Detect which cell encompasses the target text, then output its (X, Y) center coordinate. 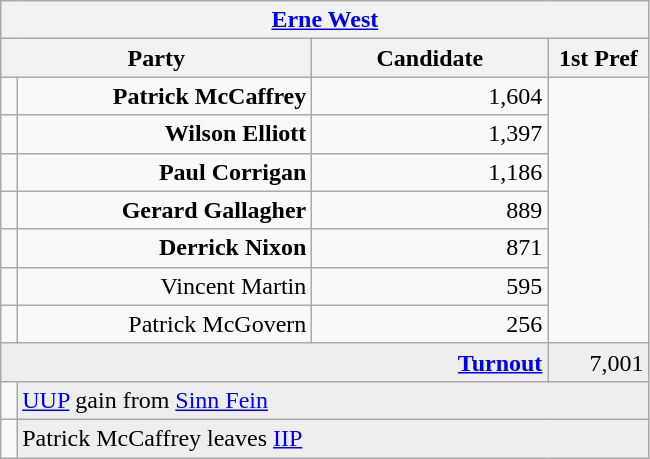
Derrick Nixon (164, 248)
256 (430, 324)
1,397 (430, 134)
1st Pref (598, 58)
Patrick McCaffrey leaves IIP (333, 438)
595 (430, 286)
Candidate (430, 58)
7,001 (598, 362)
Paul Corrigan (164, 172)
889 (430, 210)
871 (430, 248)
UUP gain from Sinn Fein (333, 400)
Erne West (325, 20)
1,604 (430, 96)
Patrick McGovern (164, 324)
1,186 (430, 172)
Vincent Martin (164, 286)
Party (156, 58)
Turnout (274, 362)
Gerard Gallagher (164, 210)
Patrick McCaffrey (164, 96)
Wilson Elliott (164, 134)
